Return the [x, y] coordinate for the center point of the cell that contains the specified text.  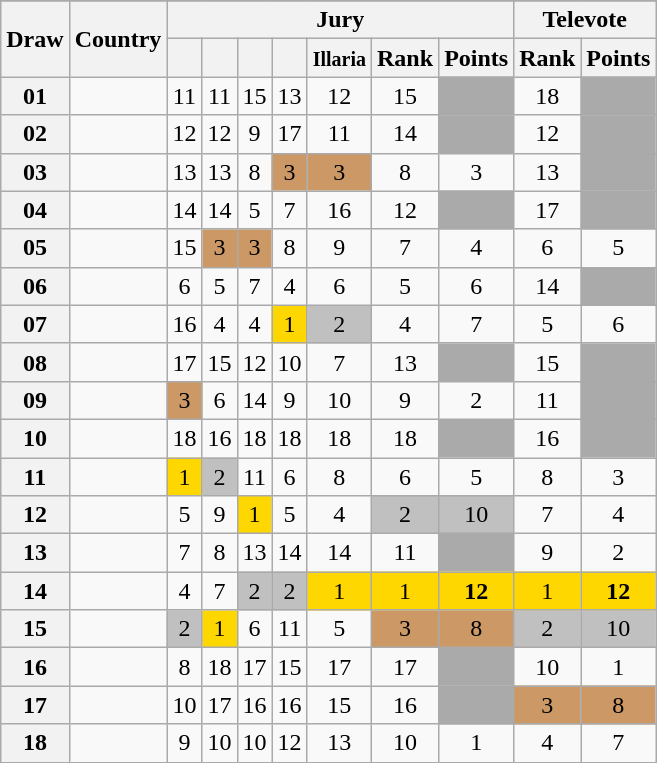
Televote [585, 20]
06 [35, 286]
08 [35, 362]
Country [118, 39]
04 [35, 210]
03 [35, 172]
05 [35, 248]
02 [35, 134]
Illaria [339, 58]
07 [35, 324]
Jury [340, 20]
Draw [35, 39]
09 [35, 400]
01 [35, 96]
